Locate the cell with the specified text and output its (x, y) center coordinate. 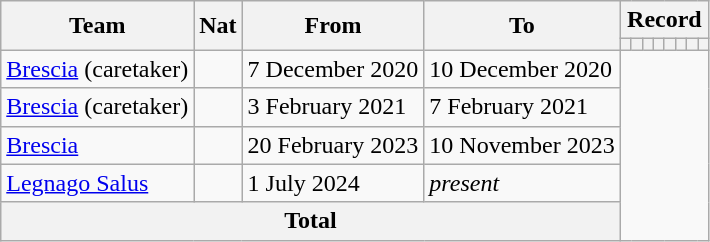
Legnago Salus (98, 183)
3 February 2021 (333, 107)
Record (664, 20)
Team (98, 26)
From (333, 26)
Nat (218, 26)
Brescia (98, 145)
1 July 2024 (333, 183)
10 November 2023 (522, 145)
10 December 2020 (522, 69)
7 December 2020 (333, 69)
present (522, 183)
Total (310, 221)
7 February 2021 (522, 107)
20 February 2023 (333, 145)
To (522, 26)
